For the text-containing cell, return its midpoint in [X, Y] coordinate format. 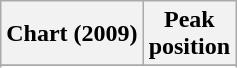
Peakposition [189, 34]
Chart (2009) [72, 34]
